Capture the cell that displays the provided text and extract its (x, y) central coordinate. 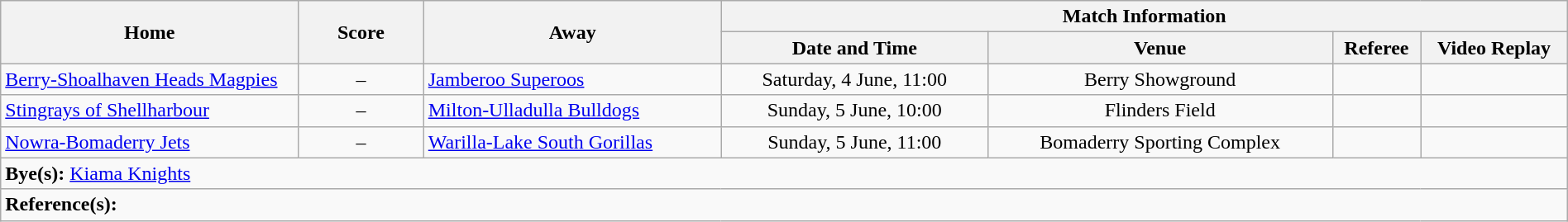
Date and Time (854, 48)
Home (150, 32)
Away (572, 32)
Stingrays of Shellharbour (150, 111)
Saturday, 4 June, 11:00 (854, 79)
Bomaderry Sporting Complex (1159, 142)
Referee (1376, 48)
Flinders Field (1159, 111)
Nowra-Bomaderry Jets (150, 142)
Reference(s): (784, 205)
Match Information (1145, 17)
Berry Showground (1159, 79)
Venue (1159, 48)
Score (361, 32)
Sunday, 5 June, 10:00 (854, 111)
Berry-Shoalhaven Heads Magpies (150, 79)
Sunday, 5 June, 11:00 (854, 142)
Video Replay (1494, 48)
Bye(s): Kiama Knights (784, 173)
Jamberoo Superoos (572, 79)
Milton-Ulladulla Bulldogs (572, 111)
Warilla-Lake South Gorillas (572, 142)
